Identify which cell holds the provided text, then report its (x, y) central coordinate. 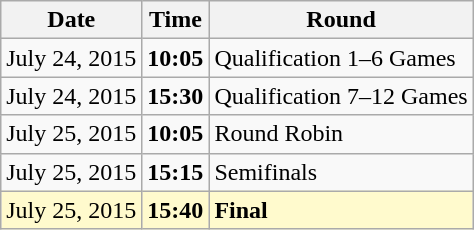
15:40 (176, 210)
15:30 (176, 96)
Qualification 7–12 Games (341, 96)
Round (341, 20)
Final (341, 210)
Date (72, 20)
Qualification 1–6 Games (341, 58)
Round Robin (341, 134)
15:15 (176, 172)
Semifinals (341, 172)
Time (176, 20)
